Return (x, y) of the center of cell containing provided text 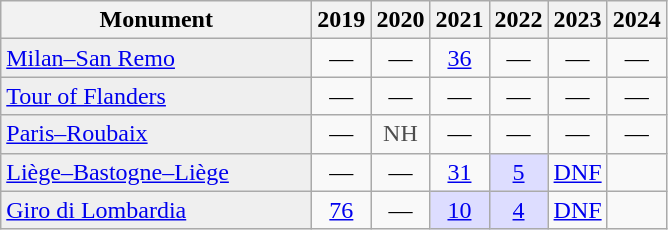
10 (460, 210)
31 (460, 172)
2021 (460, 20)
4 (518, 210)
Milan–San Remo (156, 58)
76 (342, 210)
Paris–Roubaix (156, 134)
Liège–Bastogne–Liège (156, 172)
2024 (636, 20)
36 (460, 58)
2020 (400, 20)
Tour of Flanders (156, 96)
2023 (578, 20)
Monument (156, 20)
Giro di Lombardia (156, 210)
2019 (342, 20)
5 (518, 172)
2022 (518, 20)
NH (400, 134)
